Return the [X, Y] coordinate for the center point of the cell that contains the specified text.  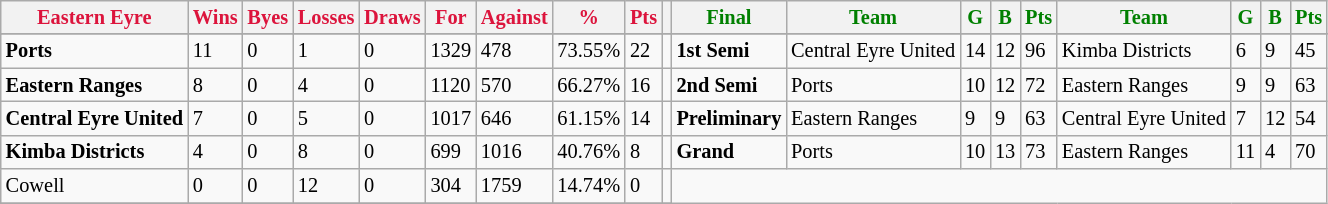
699 [451, 152]
Draws [392, 17]
5 [326, 118]
6 [1246, 51]
1329 [451, 51]
22 [644, 51]
73.55% [590, 51]
1st Semi [730, 51]
478 [514, 51]
% [590, 17]
Cowell [94, 186]
Final [730, 17]
Grand [730, 152]
For [451, 17]
72 [1038, 85]
61.15% [590, 118]
1120 [451, 85]
1759 [514, 186]
1 [326, 51]
646 [514, 118]
1016 [514, 152]
40.76% [590, 152]
570 [514, 85]
Wins [216, 17]
16 [644, 85]
Eastern Eyre [94, 17]
Losses [326, 17]
13 [1005, 152]
54 [1308, 118]
96 [1038, 51]
Against [514, 17]
304 [451, 186]
1017 [451, 118]
70 [1308, 152]
66.27% [590, 85]
Preliminary [730, 118]
73 [1038, 152]
45 [1308, 51]
2nd Semi [730, 85]
14.74% [590, 186]
Byes [268, 17]
